Search for the cell housing the specified text and yield its [x, y] center coordinate. 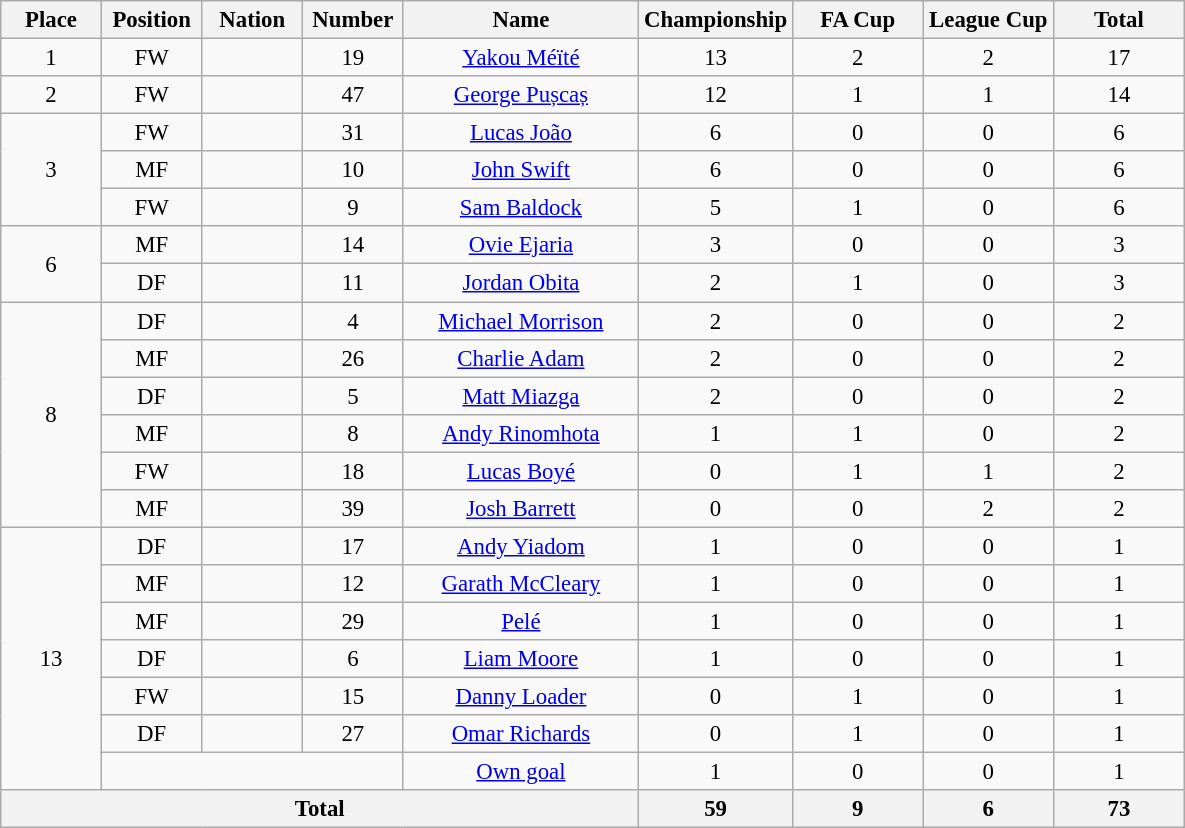
Sam Baldock [521, 208]
Championship [716, 20]
Yakou Méïté [521, 58]
Place [52, 20]
Ovie Ejaria [521, 245]
Pelé [521, 621]
Position [152, 20]
League Cup [988, 20]
Matt Miazga [521, 396]
Garath McCleary [521, 584]
18 [354, 471]
39 [354, 509]
Andy Rinomhota [521, 433]
Lucas João [521, 133]
19 [354, 58]
26 [354, 358]
Own goal [521, 772]
Jordan Obita [521, 283]
27 [354, 734]
Omar Richards [521, 734]
Lucas Boyé [521, 471]
15 [354, 697]
29 [354, 621]
Liam Moore [521, 659]
John Swift [521, 170]
4 [354, 321]
73 [1120, 809]
11 [354, 283]
Josh Barrett [521, 509]
10 [354, 170]
Number [354, 20]
FA Cup [858, 20]
Danny Loader [521, 697]
Michael Morrison [521, 321]
59 [716, 809]
Name [521, 20]
Charlie Adam [521, 358]
31 [354, 133]
47 [354, 95]
Nation [252, 20]
Andy Yiadom [521, 546]
George Pușcaș [521, 95]
